From the cell containing the given text, extract its center point as [X, Y] coordinate. 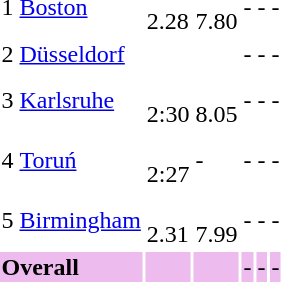
2 [8, 54]
Overall [71, 267]
2:30 [168, 100]
2:27 [168, 160]
Birmingham [80, 220]
5 [8, 220]
Toruń [80, 160]
2.31 [168, 220]
7.99 [216, 220]
Karlsruhe [80, 100]
4 [8, 160]
Düsseldorf [80, 54]
3 [8, 100]
8.05 [216, 100]
